Output the [x, y] coordinate of the center of the cell containing the given text.  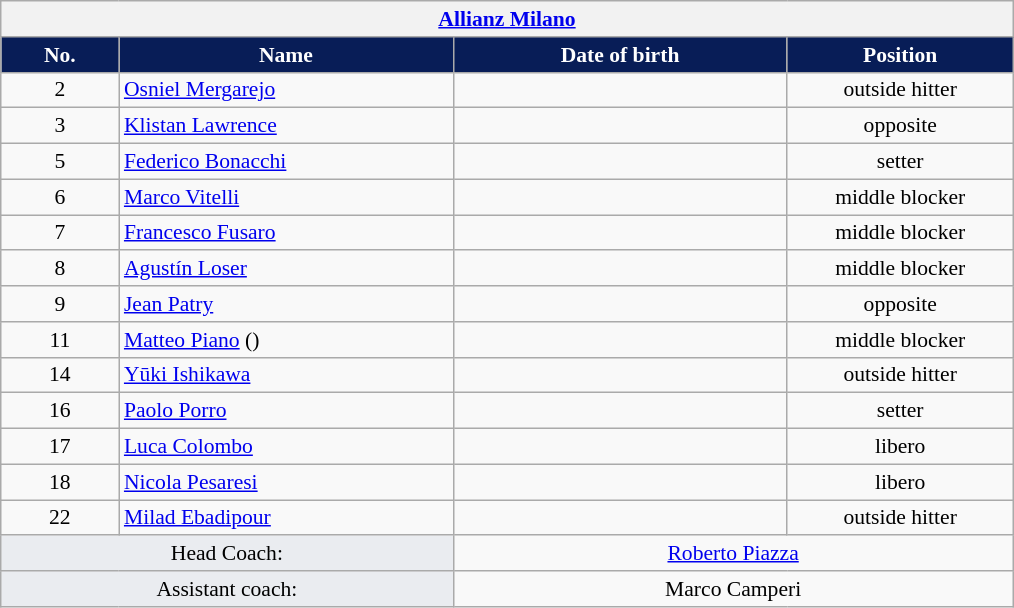
Jean Patry [286, 304]
7 [60, 233]
5 [60, 162]
Federico Bonacchi [286, 162]
Marco Camperi [733, 589]
22 [60, 518]
11 [60, 340]
8 [60, 269]
Luca Colombo [286, 447]
9 [60, 304]
Agustín Loser [286, 269]
Osniel Mergarejo [286, 90]
Francesco Fusaro [286, 233]
18 [60, 482]
17 [60, 447]
Roberto Piazza [733, 554]
16 [60, 411]
3 [60, 126]
Date of birth [620, 55]
Nicola Pesaresi [286, 482]
14 [60, 375]
Allianz Milano [507, 19]
Milad Ebadipour [286, 518]
2 [60, 90]
Head Coach: [227, 554]
6 [60, 197]
No. [60, 55]
Position [900, 55]
Matteo Piano () [286, 340]
Paolo Porro [286, 411]
Yūki Ishikawa [286, 375]
Name [286, 55]
Assistant coach: [227, 589]
Marco Vitelli [286, 197]
Klistan Lawrence [286, 126]
